Scan for the cell matching the given text and deliver its [x, y] coordinate at center. 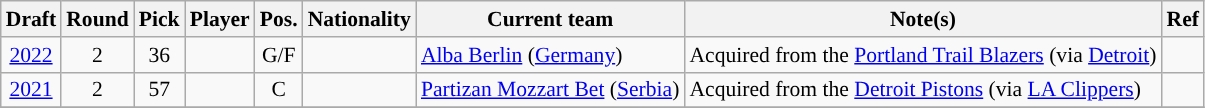
2022 [31, 55]
Round [98, 19]
Partizan Mozzart Bet (Serbia) [550, 90]
C [279, 90]
Acquired from the Detroit Pistons (via LA Clippers) [922, 90]
G/F [279, 55]
Draft [31, 19]
Pos. [279, 19]
Player [220, 19]
57 [160, 90]
Nationality [360, 19]
Note(s) [922, 19]
36 [160, 55]
Acquired from the Portland Trail Blazers (via Detroit) [922, 55]
Alba Berlin (Germany) [550, 55]
Pick [160, 19]
Current team [550, 19]
2021 [31, 90]
Ref [1183, 19]
